Return the [x, y] coordinate for the center point of the cell that contains the specified text.  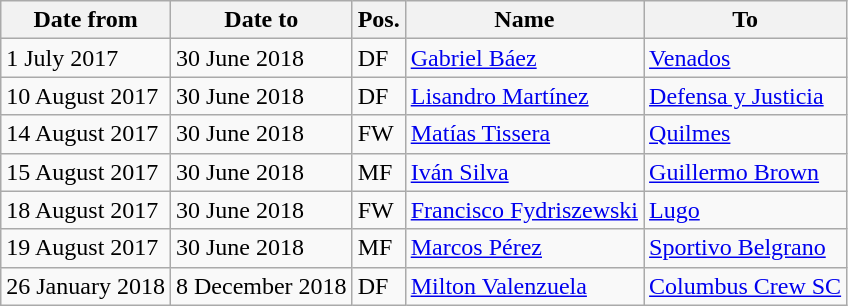
Marcos Pérez [524, 248]
Guillermo Brown [746, 172]
Lisandro Martínez [524, 96]
Milton Valenzuela [524, 286]
18 August 2017 [86, 210]
8 December 2018 [261, 286]
Pos. [378, 20]
Lugo [746, 210]
Name [524, 20]
14 August 2017 [86, 134]
Date to [261, 20]
10 August 2017 [86, 96]
19 August 2017 [86, 248]
1 July 2017 [86, 58]
26 January 2018 [86, 286]
To [746, 20]
Sportivo Belgrano [746, 248]
Date from [86, 20]
Francisco Fydriszewski [524, 210]
Venados [746, 58]
Iván Silva [524, 172]
Matías Tissera [524, 134]
Defensa y Justicia [746, 96]
Quilmes [746, 134]
Gabriel Báez [524, 58]
15 August 2017 [86, 172]
Columbus Crew SC [746, 286]
